From the cell containing the given text, extract its center point as (x, y) coordinate. 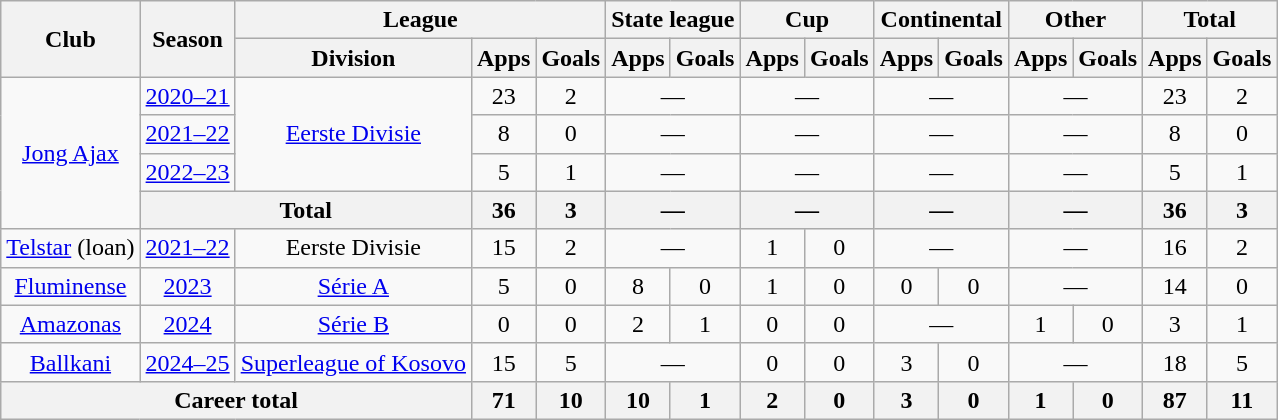
87 (1175, 400)
Ballkani (70, 362)
Division (353, 58)
2024 (188, 324)
Amazonas (70, 324)
18 (1175, 362)
Superleague of Kosovo (353, 362)
State league (673, 20)
Jong Ajax (70, 153)
Season (188, 39)
2020–21 (188, 96)
14 (1175, 286)
2023 (188, 286)
Telstar (loan) (70, 248)
Club (70, 39)
16 (1175, 248)
11 (1242, 400)
Other (1075, 20)
2022–23 (188, 172)
2024–25 (188, 362)
Career total (236, 400)
Fluminense (70, 286)
Continental (941, 20)
71 (503, 400)
Série B (353, 324)
Série A (353, 286)
Cup (807, 20)
League (420, 20)
